Return the (x, y) coordinate for the center point of the cell that contains the specified text.  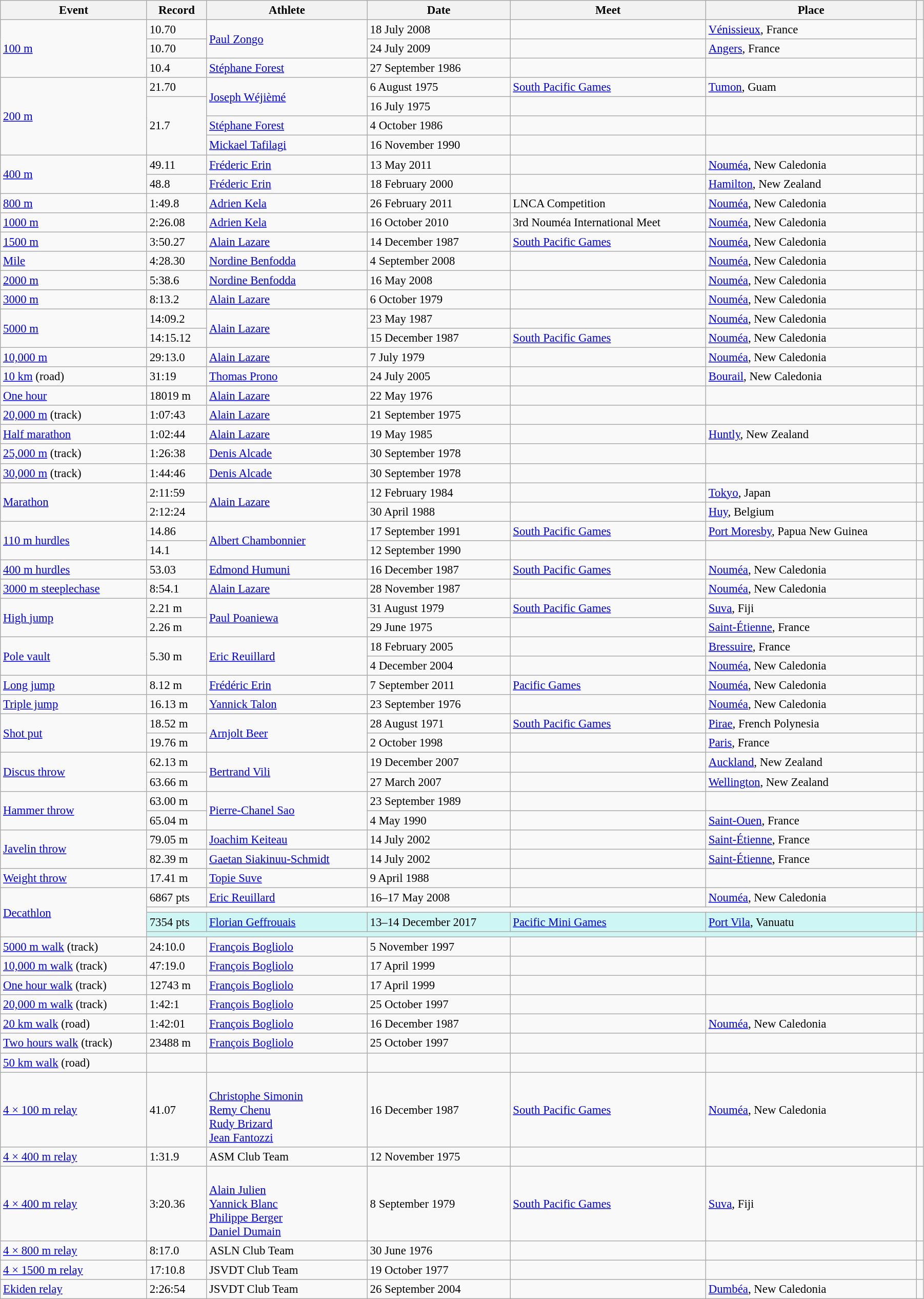
19 December 2007 (439, 762)
18 July 2008 (439, 30)
Auckland, New Zealand (811, 762)
14:15.12 (176, 338)
Tokyo, Japan (811, 493)
19 May 1985 (439, 435)
21.7 (176, 126)
26 September 2004 (439, 1289)
28 August 1971 (439, 724)
5000 m (74, 328)
Port Moresby, Papua New Guinea (811, 531)
ASM Club Team (287, 1156)
27 September 1986 (439, 68)
16 July 1975 (439, 107)
3:50.27 (176, 242)
12 November 1975 (439, 1156)
Topie Suve (287, 878)
Pacific Mini Games (608, 922)
41.07 (176, 1110)
Pirae, French Polynesia (811, 724)
Tumon, Guam (811, 87)
2:26:54 (176, 1289)
5000 m walk (track) (74, 947)
23 May 1987 (439, 319)
Triple jump (74, 704)
16 May 2008 (439, 280)
2:11:59 (176, 493)
16.13 m (176, 704)
14.86 (176, 531)
2.26 m (176, 627)
110 m hurdles (74, 541)
Ekiden relay (74, 1289)
23488 m (176, 1044)
2.21 m (176, 608)
Athlete (287, 10)
One hour walk (track) (74, 986)
Meet (608, 10)
9 April 1988 (439, 878)
50 km walk (road) (74, 1062)
21 September 1975 (439, 415)
30,000 m (track) (74, 473)
27 March 2007 (439, 782)
18019 m (176, 396)
1:07:43 (176, 415)
13 May 2011 (439, 165)
8:13.2 (176, 300)
13–14 December 2017 (439, 922)
19.76 m (176, 743)
Hamilton, New Zealand (811, 184)
63.66 m (176, 782)
15 December 1987 (439, 338)
Pole vault (74, 657)
1:31.9 (176, 1156)
Weight throw (74, 878)
Saint-Ouen, France (811, 820)
18.52 m (176, 724)
29:13.0 (176, 358)
400 m hurdles (74, 569)
Event (74, 10)
2:26.08 (176, 222)
7 September 2011 (439, 685)
16 October 2010 (439, 222)
4 × 800 m relay (74, 1251)
6 August 1975 (439, 87)
Alain JulienYannick BlancPhilippe BergerDaniel Dumain (287, 1204)
Edmond Humuni (287, 569)
Long jump (74, 685)
Pacific Games (608, 685)
4 May 1990 (439, 820)
10,000 m walk (track) (74, 966)
100 m (74, 49)
1:42:1 (176, 1005)
16–17 May 2008 (439, 897)
24 July 2009 (439, 49)
Pierre-Chanel Sao (287, 811)
8:17.0 (176, 1251)
17.41 m (176, 878)
ASLN Club Team (287, 1251)
Christophe SimoninRemy ChenuRudy BrizardJean Fantozzi (287, 1110)
30 June 1976 (439, 1251)
Paul Poaniewa (287, 618)
LNCA Competition (608, 203)
Place (811, 10)
47:19.0 (176, 966)
Port Vila, Vanuatu (811, 922)
10,000 m (74, 358)
Albert Chambonnier (287, 541)
1:02:44 (176, 435)
High jump (74, 618)
1500 m (74, 242)
Florian Geffrouais (287, 922)
4:28.30 (176, 261)
26 February 2011 (439, 203)
Paris, France (811, 743)
Hammer throw (74, 811)
Yannick Talon (287, 704)
Marathon (74, 502)
1:49.8 (176, 203)
Mile (74, 261)
7 July 1979 (439, 358)
4 × 100 m relay (74, 1110)
8:54.1 (176, 589)
Huy, Belgium (811, 511)
1:44:46 (176, 473)
3000 m steeplechase (74, 589)
62.13 m (176, 762)
18 February 2000 (439, 184)
17:10.8 (176, 1270)
3:20.36 (176, 1204)
6 October 1979 (439, 300)
22 May 1976 (439, 396)
Arnjolt Beer (287, 734)
8.12 m (176, 685)
Bressuire, France (811, 647)
Dumbéa, New Caledonia (811, 1289)
24:10.0 (176, 947)
Joachim Keiteau (287, 839)
Date (439, 10)
5.30 m (176, 657)
8 September 1979 (439, 1204)
19 October 1977 (439, 1270)
Shot put (74, 734)
18 February 2005 (439, 647)
2000 m (74, 280)
Joseph Wéjièmé (287, 96)
1000 m (74, 222)
1:26:38 (176, 454)
20,000 m (track) (74, 415)
Vénissieux, France (811, 30)
12 February 1984 (439, 493)
21.70 (176, 87)
82.39 m (176, 859)
Bertrand Vili (287, 772)
20,000 m walk (track) (74, 1005)
800 m (74, 203)
53.03 (176, 569)
10.4 (176, 68)
Record (176, 10)
1:42:01 (176, 1024)
4 October 1986 (439, 126)
24 July 2005 (439, 377)
5 November 1997 (439, 947)
79.05 m (176, 839)
4 September 2008 (439, 261)
31 August 1979 (439, 608)
Paul Zongo (287, 39)
Mickael Tafilagi (287, 145)
2:12:24 (176, 511)
Gaetan Siakinuu-Schmidt (287, 859)
65.04 m (176, 820)
3rd Nouméa International Meet (608, 222)
28 November 1987 (439, 589)
16 November 1990 (439, 145)
400 m (74, 174)
7354 pts (176, 922)
Two hours walk (track) (74, 1044)
29 June 1975 (439, 627)
2 October 1998 (439, 743)
48.8 (176, 184)
14 December 1987 (439, 242)
Wellington, New Zealand (811, 782)
6867 pts (176, 897)
Thomas Prono (287, 377)
10 km (road) (74, 377)
23 September 1989 (439, 801)
Half marathon (74, 435)
5:38.6 (176, 280)
25,000 m (track) (74, 454)
One hour (74, 396)
30 April 1988 (439, 511)
49.11 (176, 165)
Frédéric Erin (287, 685)
Javelin throw (74, 849)
200 m (74, 116)
14:09.2 (176, 319)
63.00 m (176, 801)
Angers, France (811, 49)
31:19 (176, 377)
Decathlon (74, 912)
Bourail, New Caledonia (811, 377)
3000 m (74, 300)
4 × 1500 m relay (74, 1270)
Discus throw (74, 772)
23 September 1976 (439, 704)
20 km walk (road) (74, 1024)
Huntly, New Zealand (811, 435)
4 December 2004 (439, 666)
12 September 1990 (439, 550)
17 September 1991 (439, 531)
14.1 (176, 550)
12743 m (176, 986)
